Provide the (X, Y) coordinate of the cell's center where the given text is located.  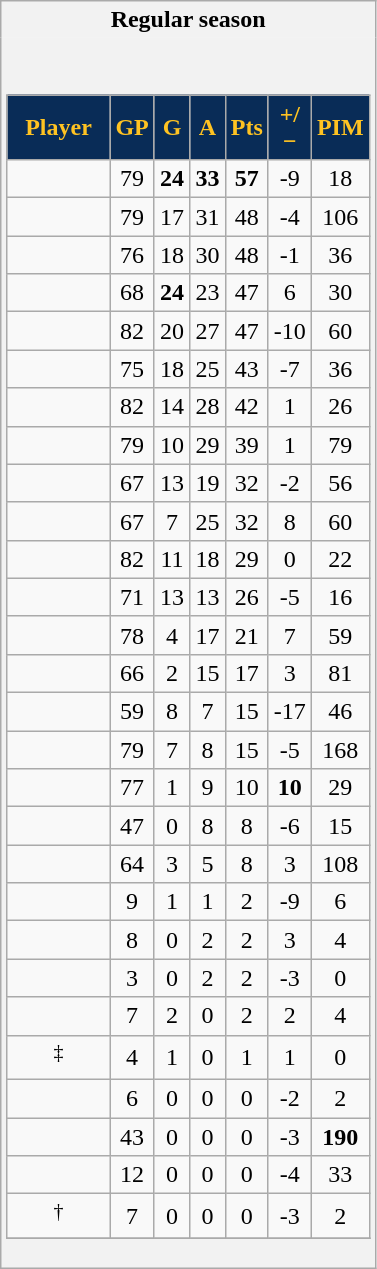
-7 (290, 369)
77 (132, 788)
-10 (290, 331)
81 (340, 673)
11 (172, 559)
12 (132, 1175)
21 (246, 635)
-6 (290, 826)
57 (246, 179)
31 (208, 217)
108 (340, 864)
PIM (340, 128)
71 (132, 597)
46 (340, 712)
168 (340, 750)
190 (340, 1137)
-1 (290, 255)
14 (172, 407)
‡ (58, 1058)
GP (132, 128)
5 (208, 864)
-17 (290, 712)
64 (132, 864)
56 (340, 483)
42 (246, 407)
23 (208, 293)
19 (208, 483)
27 (208, 331)
39 (246, 445)
+/− (290, 128)
Player (58, 128)
68 (132, 293)
78 (132, 635)
† (58, 1216)
Regular season (188, 20)
G (172, 128)
20 (172, 331)
22 (340, 559)
16 (340, 597)
106 (340, 217)
28 (208, 407)
75 (132, 369)
66 (132, 673)
A (208, 128)
76 (132, 255)
Pts (246, 128)
